Find where the given text appears and provide that cell's center as (x, y) coordinate. 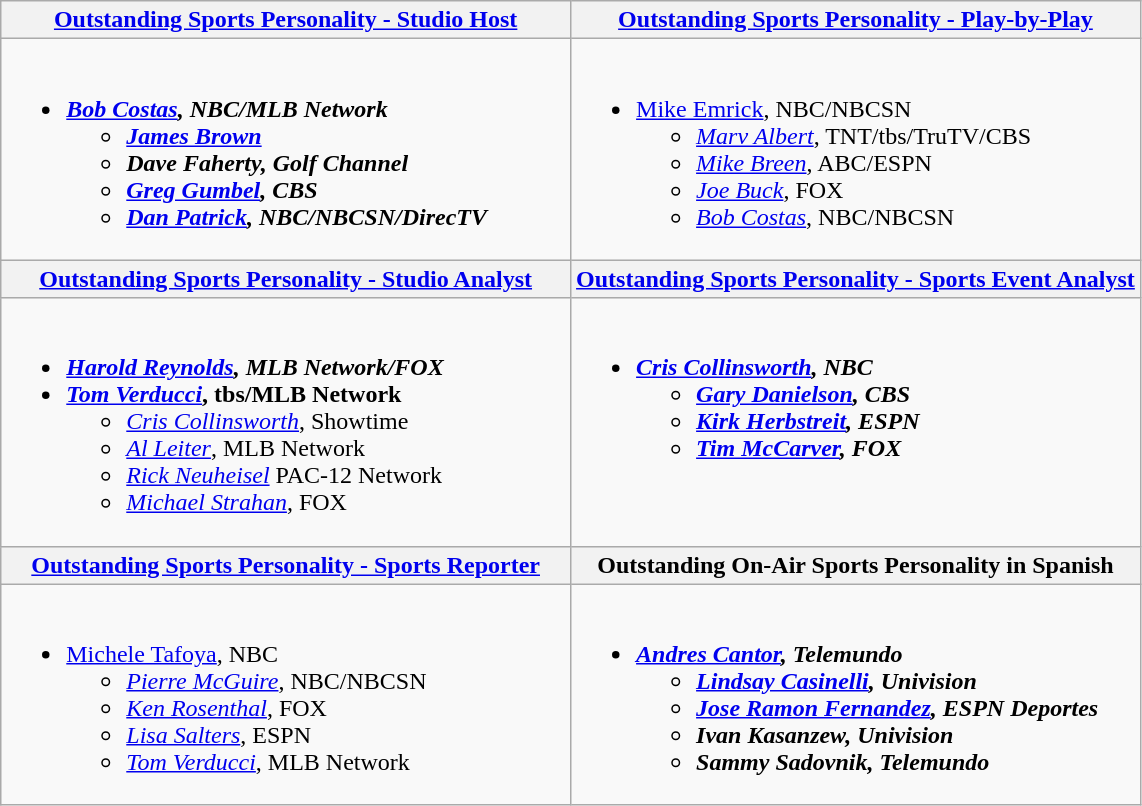
Bob Costas, NBC/MLB NetworkJames BrownDave Faherty, Golf ChannelGreg Gumbel, CBSDan Patrick, NBC/NBCSN/DirecTV (286, 150)
Outstanding Sports Personality - Sports Reporter (286, 565)
Cris Collinsworth, NBCGary Danielson, CBSKirk Herbstreit, ESPNTim McCarver, FOX (856, 422)
Outstanding On-Air Sports Personality in Spanish (856, 565)
Mike Emrick, NBC/NBCSNMarv Albert, TNT/tbs/TruTV/CBSMike Breen, ABC/ESPNJoe Buck, FOXBob Costas, NBC/NBCSN (856, 150)
Michele Tafoya, NBCPierre McGuire, NBC/NBCSNKen Rosenthal, FOXLisa Salters, ESPNTom Verducci, MLB Network (286, 694)
Andres Cantor, TelemundoLindsay Casinelli, UnivisionJose Ramon Fernandez, ESPN DeportesIvan Kasanzew, UnivisionSammy Sadovnik, Telemundo (856, 694)
Outstanding Sports Personality - Studio Analyst (286, 279)
Outstanding Sports Personality - Play-by-Play (856, 20)
Outstanding Sports Personality - Sports Event Analyst (856, 279)
Outstanding Sports Personality - Studio Host (286, 20)
